Determine the (x, y) coordinate at the center of the cell enclosing the given text.  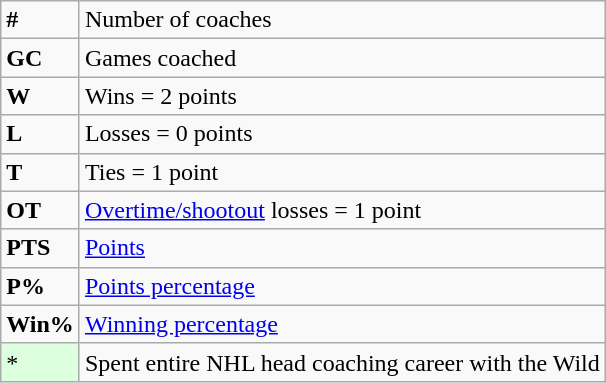
T (40, 172)
Wins = 2 points (342, 96)
* (40, 362)
PTS (40, 248)
Ties = 1 point (342, 172)
Win% (40, 324)
OT (40, 210)
Losses = 0 points (342, 134)
Points (342, 248)
P% (40, 286)
Overtime/shootout losses = 1 point (342, 210)
Games coached (342, 58)
Winning percentage (342, 324)
W (40, 96)
# (40, 20)
Number of coaches (342, 20)
Spent entire NHL head coaching career with the Wild (342, 362)
GC (40, 58)
L (40, 134)
Points percentage (342, 286)
